Extract the (X, Y) coordinate from the center of the cell holding the provided text.  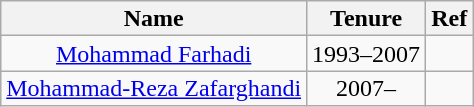
Tenure (366, 18)
2007– (366, 88)
Name (154, 18)
Ref (450, 18)
Mohammad-Reza Zafarghandi (154, 88)
Mohammad Farhadi (154, 54)
1993–2007 (366, 54)
